Pinpoint the cell where the given text exists, returning its (X, Y) midpoint coordinate. 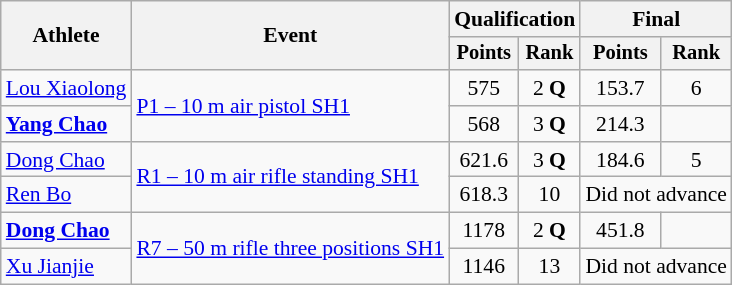
568 (484, 124)
10 (549, 195)
184.6 (620, 160)
Lou Xiaolong (66, 88)
153.7 (620, 88)
618.3 (484, 195)
Final (656, 19)
1178 (484, 231)
5 (696, 160)
13 (549, 267)
Xu Jianjie (66, 267)
Event (290, 36)
1146 (484, 267)
6 (696, 88)
Yang Chao (66, 124)
R7 – 50 m rifle three positions SH1 (290, 248)
P1 – 10 m air pistol SH1 (290, 106)
451.8 (620, 231)
R1 – 10 m air rifle standing SH1 (290, 178)
621.6 (484, 160)
Qualification (514, 19)
575 (484, 88)
Ren Bo (66, 195)
Athlete (66, 36)
214.3 (620, 124)
